For the text-containing cell, return its midpoint in [x, y] coordinate format. 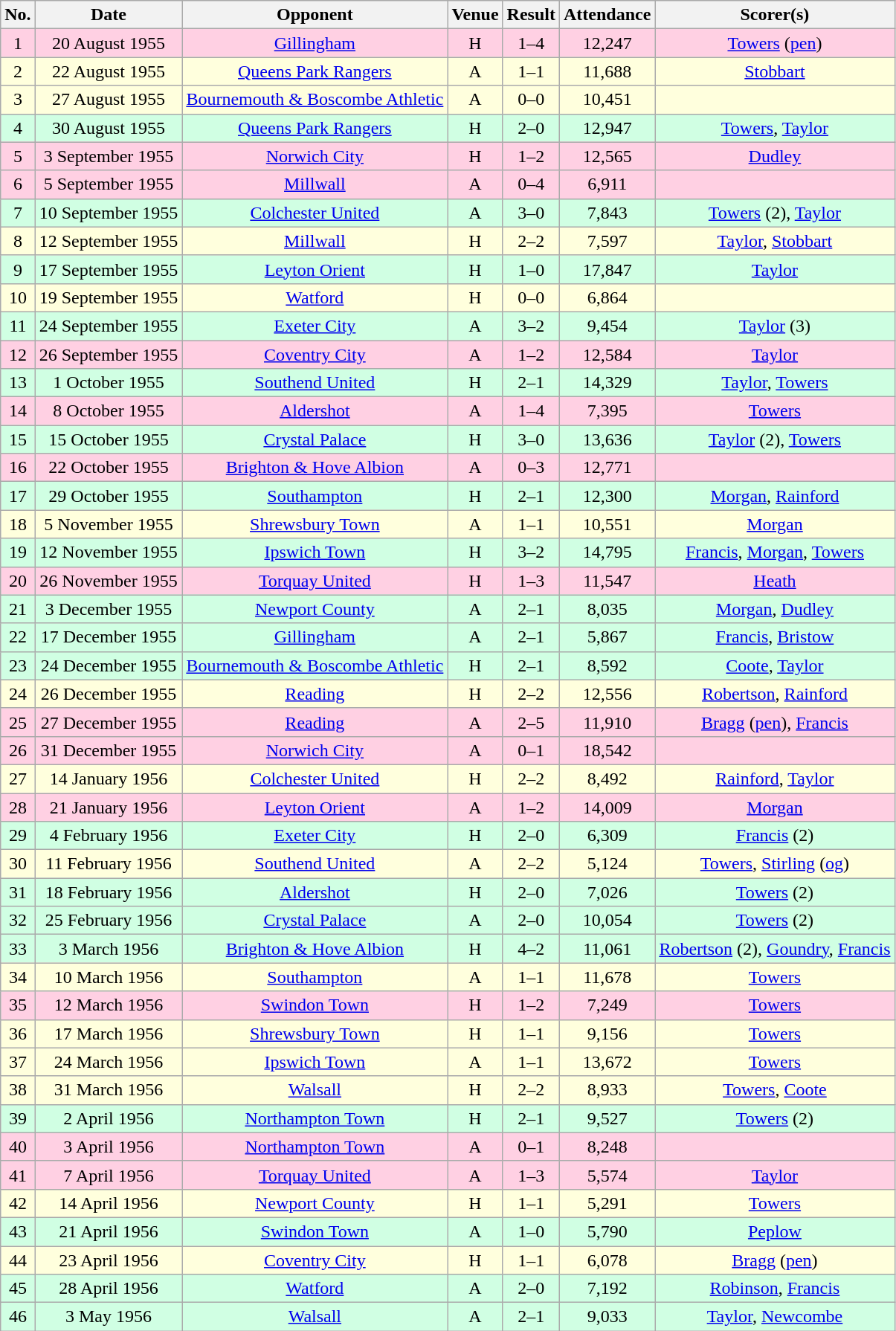
10 [18, 297]
12 September 1955 [109, 241]
16 [18, 468]
18 February 1956 [109, 892]
1 [18, 43]
6,309 [607, 836]
20 [18, 581]
21 April 1956 [109, 1231]
Francis, Morgan, Towers [775, 552]
17 March 1956 [109, 1034]
8,492 [607, 779]
Rainford, Taylor [775, 779]
11,688 [607, 71]
12,771 [607, 468]
Venue [475, 15]
17 September 1955 [109, 269]
Morgan, Rainford [775, 496]
8,035 [607, 609]
5,790 [607, 1231]
10 March 1956 [109, 977]
5 [18, 156]
46 [18, 1317]
4 [18, 128]
25 [18, 722]
7,597 [607, 241]
No. [18, 15]
11 February 1956 [109, 864]
9,454 [607, 326]
40 [18, 1147]
12,300 [607, 496]
14 April 1956 [109, 1203]
28 April 1956 [109, 1289]
Peplow [775, 1231]
3 December 1955 [109, 609]
17 [18, 496]
11 [18, 326]
9,527 [607, 1118]
11,678 [607, 977]
43 [18, 1231]
Towers (2), Taylor [775, 213]
1 October 1955 [109, 383]
22 October 1955 [109, 468]
Taylor, Newcombe [775, 1317]
8 October 1955 [109, 411]
4–2 [531, 949]
14 January 1956 [109, 779]
Taylor, Towers [775, 383]
7,395 [607, 411]
26 December 1955 [109, 694]
2–5 [531, 722]
44 [18, 1260]
14,795 [607, 552]
30 [18, 864]
24 December 1955 [109, 665]
8,592 [607, 665]
5,291 [607, 1203]
Towers, Stirling (og) [775, 864]
Taylor (3) [775, 326]
3 May 1956 [109, 1317]
7,026 [607, 892]
36 [18, 1034]
15 October 1955 [109, 439]
Robertson, Rainford [775, 694]
33 [18, 949]
2 April 1956 [109, 1118]
29 [18, 836]
14,009 [607, 807]
Result [531, 15]
Dudley [775, 156]
10,551 [607, 524]
Attendance [607, 15]
26 November 1955 [109, 581]
19 [18, 552]
11,061 [607, 949]
29 October 1955 [109, 496]
6,864 [607, 297]
Taylor (2), Towers [775, 439]
5,574 [607, 1175]
10,054 [607, 921]
12,556 [607, 694]
17,847 [607, 269]
6,078 [607, 1260]
14 [18, 411]
Francis, Bristow [775, 637]
24 [18, 694]
8,248 [607, 1147]
13,672 [607, 1062]
7,249 [607, 1005]
3 April 1956 [109, 1147]
31 [18, 892]
Morgan, Dudley [775, 609]
10,451 [607, 100]
24 September 1955 [109, 326]
7,192 [607, 1289]
Robertson (2), Goundry, Francis [775, 949]
Towers (pen) [775, 43]
30 August 1955 [109, 128]
13,636 [607, 439]
32 [18, 921]
31 March 1956 [109, 1090]
21 January 1956 [109, 807]
9,033 [607, 1317]
27 December 1955 [109, 722]
37 [18, 1062]
Towers, Taylor [775, 128]
0–4 [531, 184]
Coote, Taylor [775, 665]
12,584 [607, 355]
18,542 [607, 750]
38 [18, 1090]
Bragg (pen), Francis [775, 722]
Opponent [315, 15]
22 August 1955 [109, 71]
17 December 1955 [109, 637]
3 September 1955 [109, 156]
35 [18, 1005]
14,329 [607, 383]
11,910 [607, 722]
12 November 1955 [109, 552]
11,547 [607, 581]
8,933 [607, 1090]
6 [18, 184]
9,156 [607, 1034]
12 [18, 355]
5 November 1955 [109, 524]
28 [18, 807]
15 [18, 439]
7 [18, 213]
39 [18, 1118]
Towers, Coote [775, 1090]
13 [18, 383]
24 March 1956 [109, 1062]
31 December 1955 [109, 750]
Heath [775, 581]
22 [18, 637]
5 September 1955 [109, 184]
2 [18, 71]
27 August 1955 [109, 100]
10 September 1955 [109, 213]
12,565 [607, 156]
21 [18, 609]
42 [18, 1203]
12,247 [607, 43]
41 [18, 1175]
34 [18, 977]
7,843 [607, 213]
4 February 1956 [109, 836]
23 [18, 665]
20 August 1955 [109, 43]
12 March 1956 [109, 1005]
3 March 1956 [109, 949]
19 September 1955 [109, 297]
18 [18, 524]
Francis (2) [775, 836]
3 [18, 100]
26 [18, 750]
Date [109, 15]
25 February 1956 [109, 921]
Scorer(s) [775, 15]
27 [18, 779]
23 April 1956 [109, 1260]
5,867 [607, 637]
Bragg (pen) [775, 1260]
12,947 [607, 128]
8 [18, 241]
26 September 1955 [109, 355]
Taylor, Stobbart [775, 241]
0–3 [531, 468]
45 [18, 1289]
6,911 [607, 184]
9 [18, 269]
5,124 [607, 864]
Robinson, Francis [775, 1289]
7 April 1956 [109, 1175]
Stobbart [775, 71]
